Output the (X, Y) coordinate of the center of the cell containing the given text.  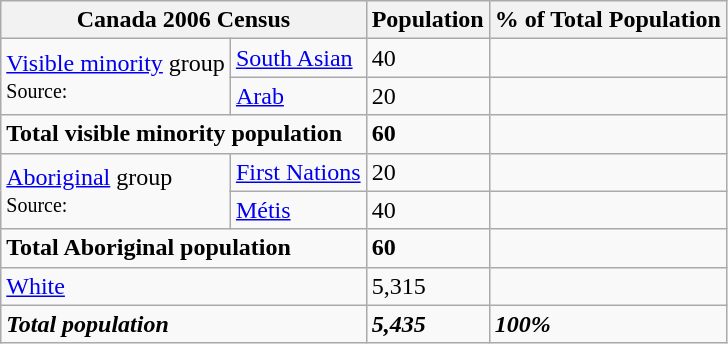
Total population (184, 324)
5,315 (428, 286)
First Nations (298, 172)
Aboriginal groupSource: (116, 191)
% of Total Population (608, 20)
5,435 (428, 324)
Canada 2006 Census (184, 20)
Visible minority groupSource: (116, 77)
Total visible minority population (184, 134)
100% (608, 324)
South Asian (298, 58)
Métis (298, 210)
White (184, 286)
Total Aboriginal population (184, 248)
Population (428, 20)
Arab (298, 96)
